Detect which cell encompasses the target text, then output its [X, Y] center coordinate. 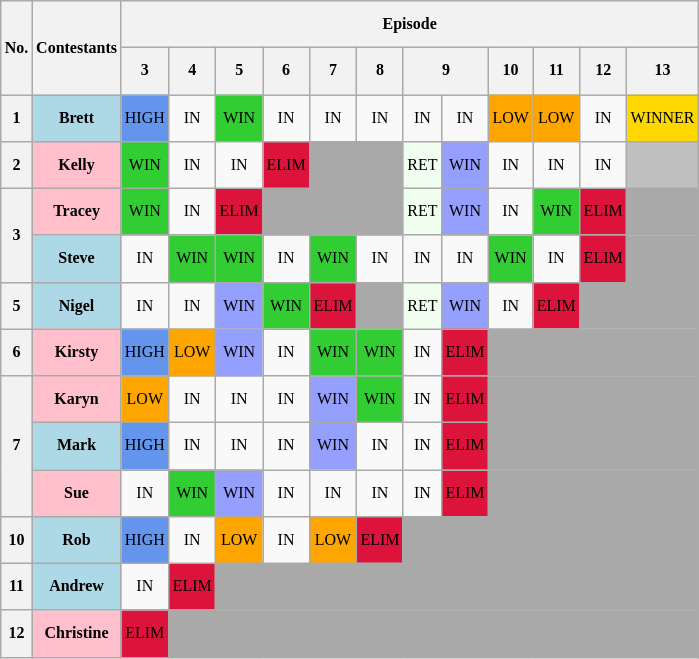
Christine [76, 634]
Episode [410, 24]
No. [16, 47]
13 [663, 70]
WINNER [663, 118]
1 [16, 118]
Contestants [76, 47]
Steve [76, 258]
9 [446, 70]
Karyn [76, 398]
8 [380, 70]
Sue [76, 492]
4 [192, 70]
Nigel [76, 306]
Mark [76, 446]
Rob [76, 540]
Brett [76, 118]
Kirsty [76, 352]
Kelly [76, 164]
2 [16, 164]
Tracey [76, 212]
Andrew [76, 586]
